Return the [X, Y] coordinate for the center point of the cell that contains the specified text.  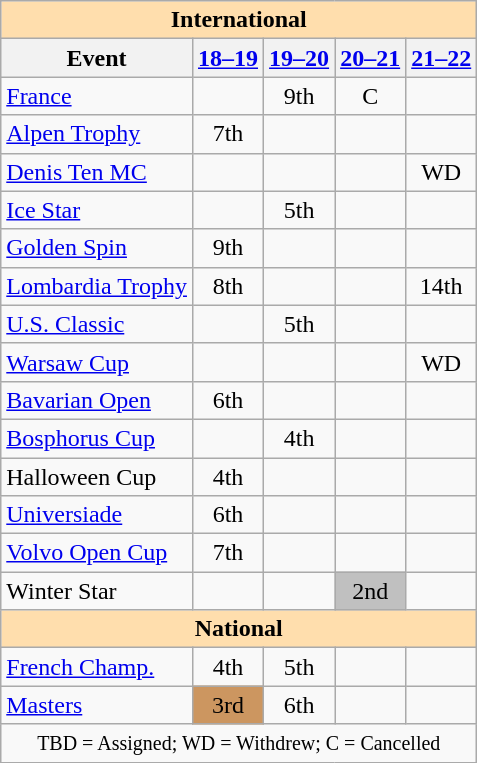
Halloween Cup [97, 477]
21–22 [442, 58]
French Champ. [97, 667]
France [97, 96]
Ice Star [97, 210]
8th [228, 286]
International [239, 20]
Bosphorus Cup [97, 438]
U.S. Classic [97, 324]
3rd [228, 705]
2nd [370, 591]
Denis Ten MC [97, 172]
Volvo Open Cup [97, 553]
Winter Star [97, 591]
Golden Spin [97, 248]
18–19 [228, 58]
19–20 [300, 58]
Alpen Trophy [97, 134]
20–21 [370, 58]
14th [442, 286]
National [239, 629]
Lombardia Trophy [97, 286]
C [370, 96]
Event [97, 58]
Masters [97, 705]
Bavarian Open [97, 400]
TBD = Assigned; WD = Withdrew; C = Cancelled [239, 743]
Warsaw Cup [97, 362]
Universiade [97, 515]
